From the cell containing the given text, extract its center point as (x, y) coordinate. 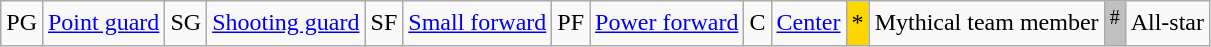
PF (571, 24)
# (1114, 24)
Small forward (478, 24)
SF (384, 24)
Mythical team member (986, 24)
Center (808, 24)
* (858, 24)
SG (186, 24)
Point guard (103, 24)
C (758, 24)
All-star (1167, 24)
PG (22, 24)
Power forward (667, 24)
Shooting guard (286, 24)
